Locate the cell with the specified text and output its [x, y] center coordinate. 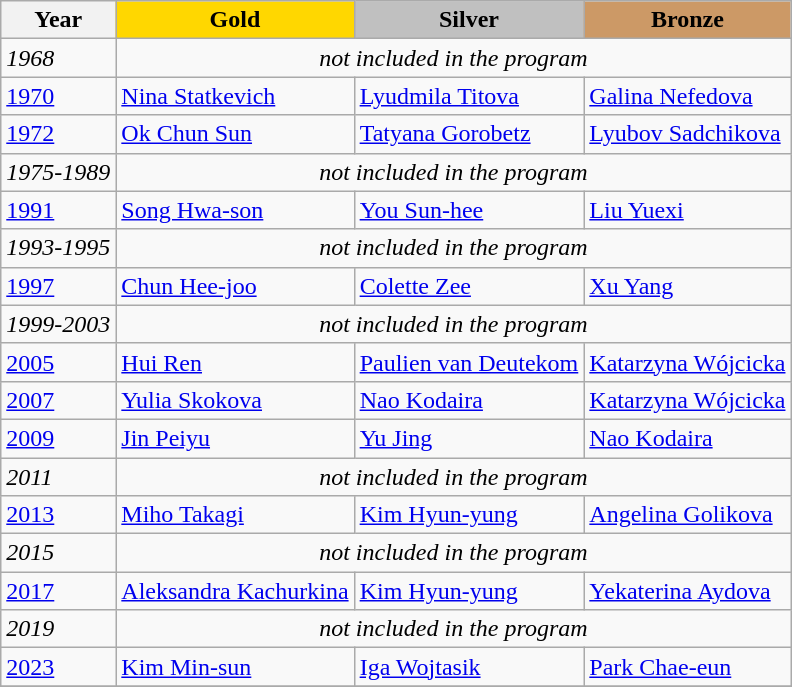
1999-2003 [58, 324]
Nina Statkevich [235, 96]
2011 [58, 477]
Bronze [688, 20]
1968 [58, 58]
Lyudmila Titova [469, 96]
Paulien van Deutekom [469, 362]
Chun Hee-joo [235, 286]
1970 [58, 96]
Gold [235, 20]
You Sun-hee [469, 210]
Yulia Skokova [235, 400]
1972 [58, 134]
1997 [58, 286]
2015 [58, 553]
2009 [58, 438]
Song Hwa-son [235, 210]
2005 [58, 362]
1993-1995 [58, 248]
1991 [58, 210]
Colette Zee [469, 286]
1975-1989 [58, 172]
2019 [58, 629]
Hui Ren [235, 362]
2023 [58, 667]
Kim Min-sun [235, 667]
2013 [58, 515]
Ok Chun Sun [235, 134]
Silver [469, 20]
Lyubov Sadchikova [688, 134]
Year [58, 20]
2017 [58, 591]
Liu Yuexi [688, 210]
Angelina Golikova [688, 515]
Yekaterina Aydova [688, 591]
Yu Jing [469, 438]
Galina Nefedova [688, 96]
Tatyana Gorobetz [469, 134]
Iga Wojtasik [469, 667]
Park Chae-eun [688, 667]
Xu Yang [688, 286]
Miho Takagi [235, 515]
Aleksandra Kachurkina [235, 591]
Jin Peiyu [235, 438]
2007 [58, 400]
